Scan for the cell matching the given text and deliver its (x, y) coordinate at center. 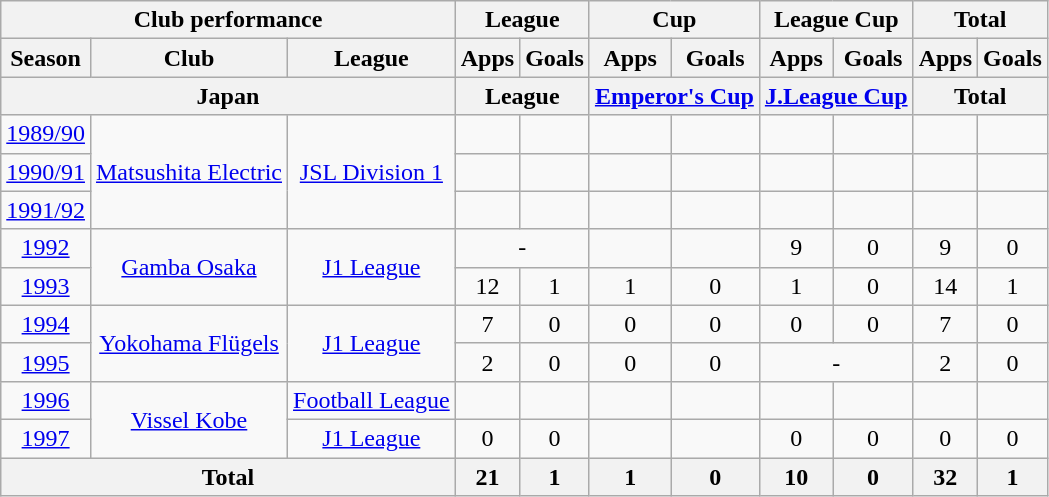
21 (487, 477)
Season (46, 58)
Cup (674, 20)
Emperor's Cup (674, 96)
Gamba Osaka (188, 267)
1997 (46, 438)
League Cup (836, 20)
Matsushita Electric (188, 172)
JSL Division 1 (372, 172)
Club (188, 58)
Vissel Kobe (188, 419)
12 (487, 286)
1989/90 (46, 134)
1995 (46, 362)
1996 (46, 400)
Japan (228, 96)
Yokohama Flügels (188, 343)
1991/92 (46, 210)
1994 (46, 324)
Football League (372, 400)
14 (945, 286)
10 (796, 477)
J.League Cup (836, 96)
1993 (46, 286)
Club performance (228, 20)
1992 (46, 248)
1990/91 (46, 172)
32 (945, 477)
